Output the [X, Y] coordinate of the center of the cell containing the given text.  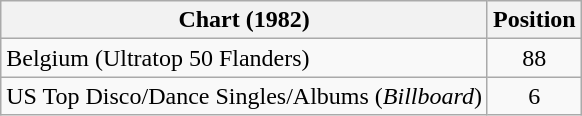
88 [534, 58]
6 [534, 96]
Belgium (Ultratop 50 Flanders) [244, 58]
Position [534, 20]
Chart (1982) [244, 20]
US Top Disco/Dance Singles/Albums (Billboard) [244, 96]
